Capture the cell that displays the provided text and extract its [X, Y] central coordinate. 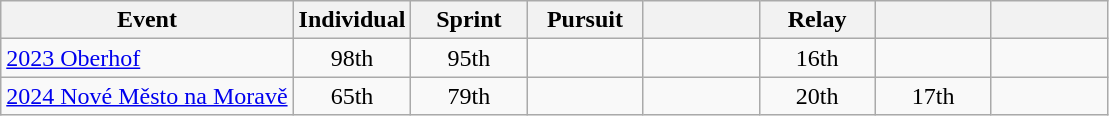
98th [352, 58]
95th [469, 58]
20th [817, 96]
79th [469, 96]
2024 Nové Město na Moravě [147, 96]
Individual [352, 20]
16th [817, 58]
17th [933, 96]
Relay [817, 20]
65th [352, 96]
2023 Oberhof [147, 58]
Pursuit [585, 20]
Sprint [469, 20]
Event [147, 20]
